Identify which cell holds the provided text, then report its [X, Y] central coordinate. 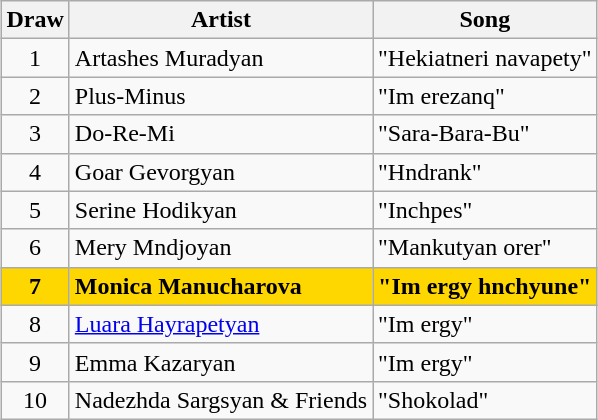
7 [35, 286]
Song [486, 20]
Mery Mndjoyan [220, 248]
8 [35, 324]
Artist [220, 20]
"Hndrank" [486, 172]
"Shokolad" [486, 400]
3 [35, 134]
"Hekiatneri navapety" [486, 58]
2 [35, 96]
Serine Hodikyan [220, 210]
"Im ergy hnchyune" [486, 286]
Plus-Minus [220, 96]
Luara Hayrapetyan [220, 324]
4 [35, 172]
Draw [35, 20]
9 [35, 362]
5 [35, 210]
Nadezhda Sargsyan & Friends [220, 400]
"Sara-Bara-Bu" [486, 134]
"Im erezanq" [486, 96]
Goar Gevorgyan [220, 172]
Emma Kazaryan [220, 362]
Monica Manucharova [220, 286]
6 [35, 248]
"Inchpes" [486, 210]
10 [35, 400]
1 [35, 58]
"Mankutyan orer" [486, 248]
Artashes Muradyan [220, 58]
Do-Re-Mi [220, 134]
